Determine the (x, y) coordinate at the center of the cell enclosing the given text.  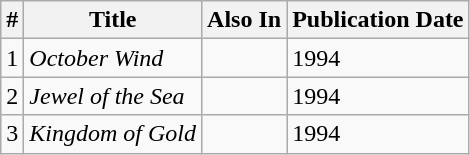
Publication Date (378, 20)
1 (12, 58)
3 (12, 134)
October Wind (113, 58)
Title (113, 20)
Kingdom of Gold (113, 134)
2 (12, 96)
Also In (244, 20)
# (12, 20)
Jewel of the Sea (113, 96)
